Find where the given text appears and provide that cell's center as [x, y] coordinate. 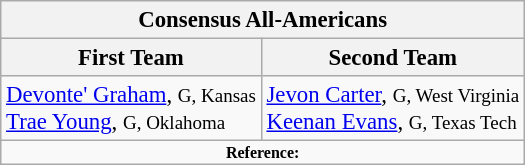
Second Team [392, 58]
First Team [131, 58]
Jevon Carter, G, West VirginiaKeenan Evans, G, Texas Tech [392, 108]
Reference: [263, 153]
Devonte' Graham, G, KansasTrae Young, G, Oklahoma [131, 108]
Consensus All-Americans [263, 20]
